Return [X, Y] of the center of cell containing provided text 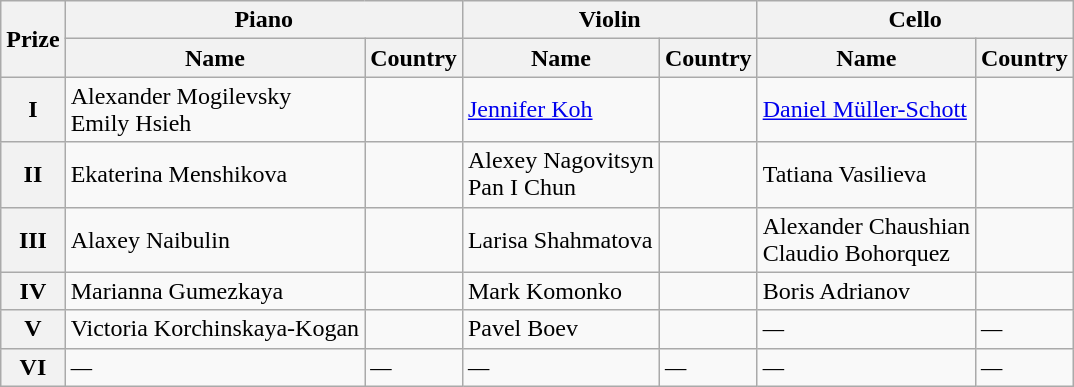
III [33, 240]
I [33, 110]
II [33, 174]
Piano [264, 20]
Larisa Shahmatova [560, 240]
Jennifer Koh [560, 110]
IV [33, 291]
Pavel Boev [560, 329]
Alexander ChaushianClaudio Bohorquez [866, 240]
Tatiana Vasilieva [866, 174]
Mark Komonko [560, 291]
Victoria Korchinskaya-Kogan [215, 329]
Alexander MogilevskyEmily Hsieh [215, 110]
Boris Adrianov [866, 291]
VI [33, 367]
V [33, 329]
Prize [33, 39]
Ekaterina Menshikova [215, 174]
Marianna Gumezkaya [215, 291]
Alexey NagovitsynPan I Chun [560, 174]
Alaxey Naibulin [215, 240]
Cello [915, 20]
Violin [610, 20]
Daniel Müller-Schott [866, 110]
